Detect which cell encompasses the target text, then output its [x, y] center coordinate. 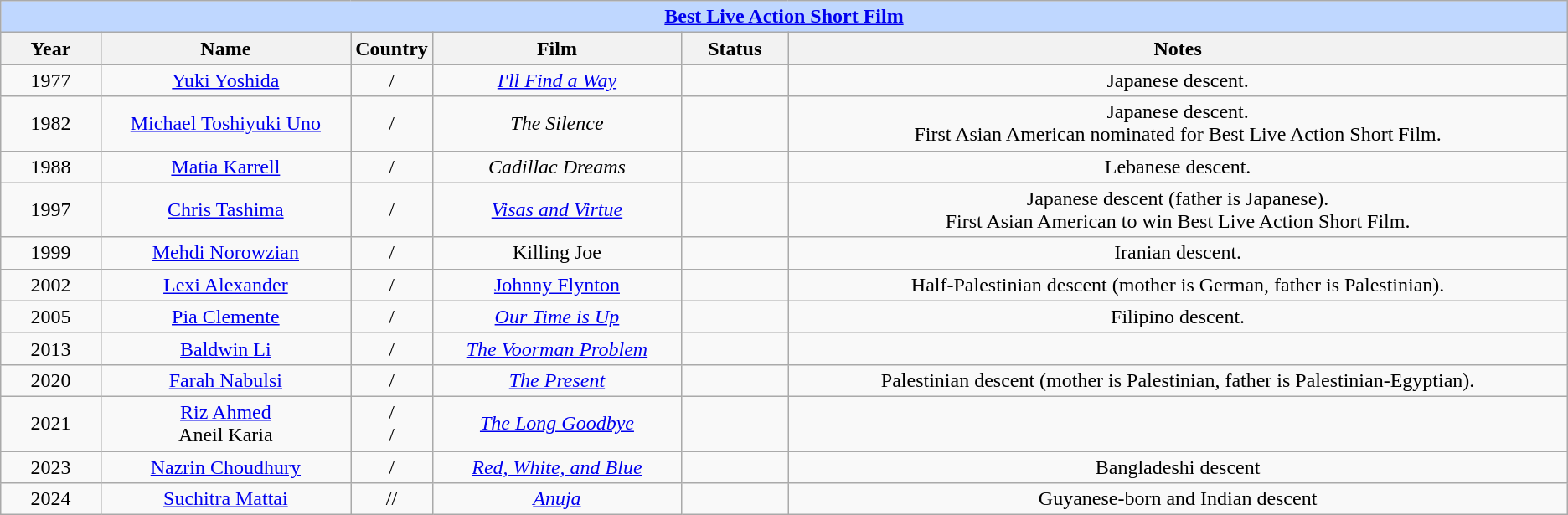
Guyanese-born and Indian descent [1178, 499]
Country [392, 49]
2021 [50, 424]
Johnny Flynton [556, 285]
Iranian descent. [1178, 253]
2005 [50, 317]
Matia Karrell [226, 167]
Half-Palestinian descent (mother is German, father is Palestinian). [1178, 285]
Japanese descent.First Asian American nominated for Best Live Action Short Film. [1178, 124]
Chris Tashima [226, 209]
2013 [50, 348]
2024 [50, 499]
Japanese descent. [1178, 80]
Red, White, and Blue [556, 466]
Lexi Alexander [226, 285]
2020 [50, 380]
Film [556, 49]
Filipino descent. [1178, 317]
Our Time is Up [556, 317]
2002 [50, 285]
Anuja [556, 499]
Status [735, 49]
Nazrin Choudhury [226, 466]
Visas and Virtue [556, 209]
Baldwin Li [226, 348]
The Long Goodbye [556, 424]
Best Live Action Short Film [784, 17]
2023 [50, 466]
Mehdi Norowzian [226, 253]
Palestinian descent (mother is Palestinian, father is Palestinian-Egyptian). [1178, 380]
Pia Clemente [226, 317]
1988 [50, 167]
Japanese descent (father is Japanese).First Asian American to win Best Live Action Short Film. [1178, 209]
Killing Joe [556, 253]
1999 [50, 253]
The Silence [556, 124]
Lebanese descent. [1178, 167]
Riz AhmedAneil Karia [226, 424]
I'll Find a Way [556, 80]
1977 [50, 80]
Cadillac Dreams [556, 167]
Year [50, 49]
Yuki Yoshida [226, 80]
Name [226, 49]
Michael Toshiyuki Uno [226, 124]
Farah Nabulsi [226, 380]
The Voorman Problem [556, 348]
Suchitra Mattai [226, 499]
1982 [50, 124]
Bangladeshi descent [1178, 466]
1997 [50, 209]
Notes [1178, 49]
The Present [556, 380]
